Identify which cell holds the provided text, then report its [X, Y] central coordinate. 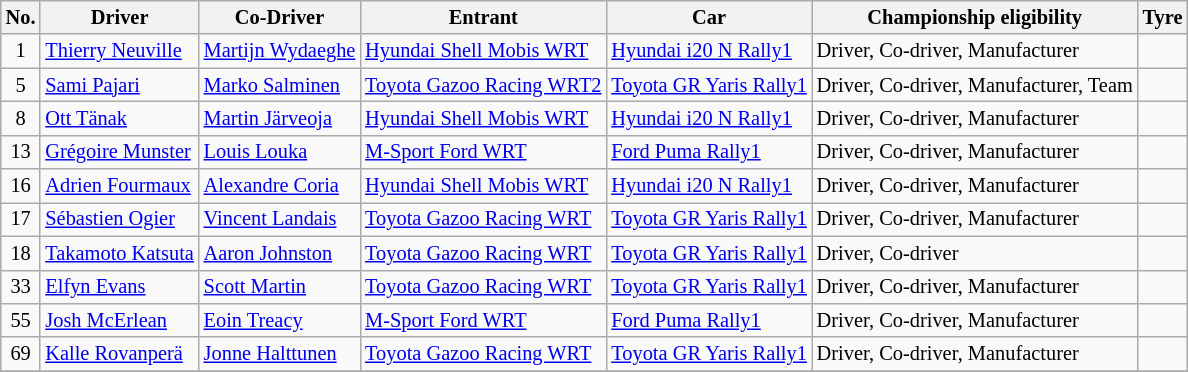
Thierry Neuville [119, 51]
Vincent Landais [280, 219]
33 [21, 287]
Co-Driver [280, 17]
Jonne Halttunen [280, 354]
1 [21, 51]
Driver, Co-driver, Manufacturer, Team [975, 85]
Toyota Gazoo Racing WRT2 [483, 85]
Marko Salminen [280, 85]
Sami Pajari [119, 85]
Sébastien Ogier [119, 219]
Louis Louka [280, 152]
Grégoire Munster [119, 152]
No. [21, 17]
17 [21, 219]
8 [21, 118]
5 [21, 85]
Elfyn Evans [119, 287]
Car [708, 17]
Tyre [1163, 17]
18 [21, 253]
Aaron Johnston [280, 253]
16 [21, 186]
Ott Tänak [119, 118]
69 [21, 354]
13 [21, 152]
Martijn Wydaeghe [280, 51]
Scott Martin [280, 287]
Alexandre Coria [280, 186]
Adrien Fourmaux [119, 186]
Championship eligibility [975, 17]
55 [21, 320]
Josh McErlean [119, 320]
Kalle Rovanperä [119, 354]
Driver [119, 17]
Martin Järveoja [280, 118]
Eoin Treacy [280, 320]
Driver, Co-driver [975, 253]
Entrant [483, 17]
Takamoto Katsuta [119, 253]
